Output the [X, Y] coordinate of the center of the cell containing the given text.  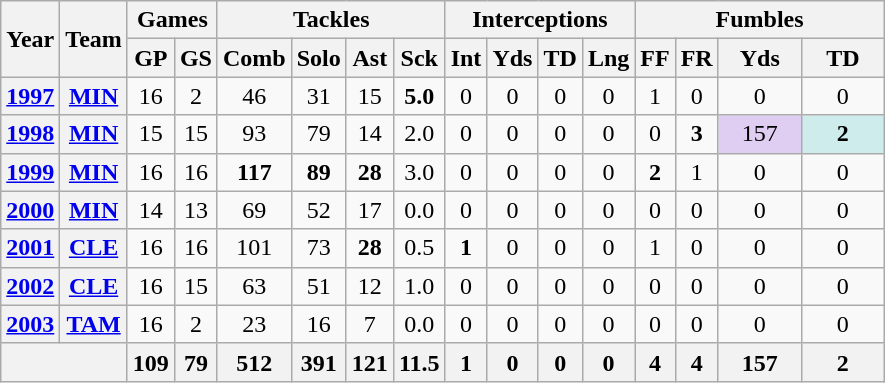
109 [150, 362]
7 [370, 324]
Interceptions [540, 20]
117 [254, 172]
0.5 [419, 248]
46 [254, 96]
2001 [30, 248]
63 [254, 286]
GP [150, 58]
51 [318, 286]
3.0 [419, 172]
17 [370, 210]
2002 [30, 286]
Fumbles [760, 20]
2000 [30, 210]
Tackles [331, 20]
Year [30, 39]
Team [94, 39]
11.5 [419, 362]
Comb [254, 58]
512 [254, 362]
5.0 [419, 96]
12 [370, 286]
31 [318, 96]
1998 [30, 134]
52 [318, 210]
2.0 [419, 134]
89 [318, 172]
93 [254, 134]
Sck [419, 58]
1999 [30, 172]
13 [196, 210]
TAM [94, 324]
23 [254, 324]
3 [696, 134]
121 [370, 362]
Int [466, 58]
391 [318, 362]
FF [655, 58]
1997 [30, 96]
Ast [370, 58]
Solo [318, 58]
GS [196, 58]
Games [172, 20]
73 [318, 248]
1.0 [419, 286]
101 [254, 248]
69 [254, 210]
FR [696, 58]
Lng [608, 58]
2003 [30, 324]
